For the text-containing cell, return its midpoint in (X, Y) coordinate format. 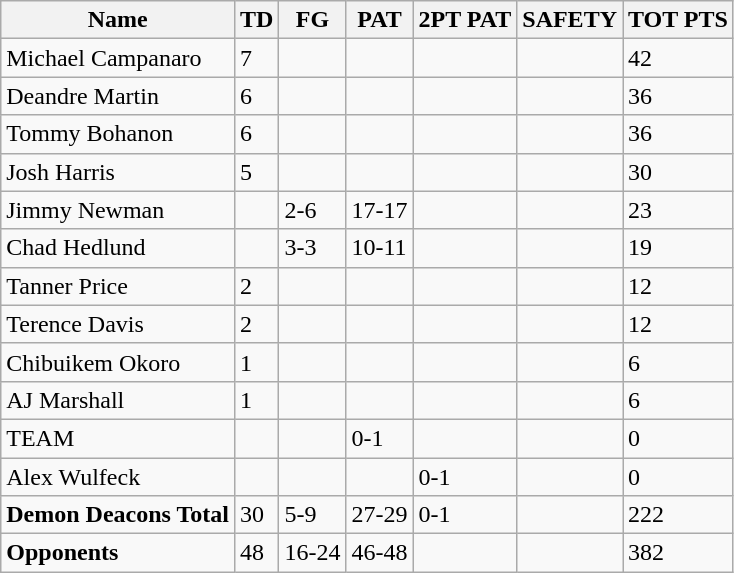
Alex Wulfeck (118, 477)
3-3 (312, 248)
Chibuikem Okoro (118, 362)
27-29 (380, 515)
222 (678, 515)
Michael Campanaro (118, 58)
23 (678, 210)
Tanner Price (118, 286)
2PT PAT (465, 20)
PAT (380, 20)
TEAM (118, 438)
Opponents (118, 553)
TD (256, 20)
Demon Deacons Total (118, 515)
5 (256, 172)
382 (678, 553)
Chad Hedlund (118, 248)
AJ Marshall (118, 400)
19 (678, 248)
48 (256, 553)
46-48 (380, 553)
Terence Davis (118, 324)
Deandre Martin (118, 96)
7 (256, 58)
Name (118, 20)
FG (312, 20)
SAFETY (570, 20)
TOT PTS (678, 20)
16-24 (312, 553)
Josh Harris (118, 172)
17-17 (380, 210)
5-9 (312, 515)
2-6 (312, 210)
10-11 (380, 248)
Tommy Bohanon (118, 134)
Jimmy Newman (118, 210)
42 (678, 58)
